Return the (x, y) coordinate for the center point of the cell that contains the specified text.  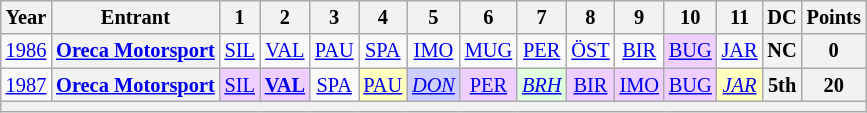
2 (285, 17)
10 (690, 17)
Points (834, 17)
9 (640, 17)
ÖST (590, 51)
DON (434, 85)
DC (782, 17)
20 (834, 85)
5 (434, 17)
1986 (26, 51)
4 (382, 17)
7 (542, 17)
MUG (488, 51)
0 (834, 51)
1 (240, 17)
1987 (26, 85)
5th (782, 85)
BRH (542, 85)
Entrant (135, 17)
3 (334, 17)
11 (740, 17)
NC (782, 51)
Year (26, 17)
6 (488, 17)
8 (590, 17)
